Identify which cell holds the provided text, then report its [X, Y] central coordinate. 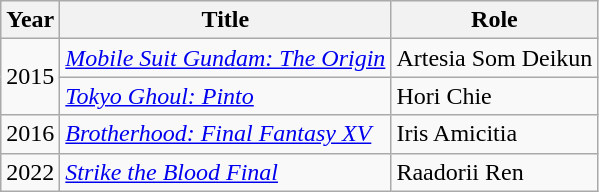
2022 [30, 172]
Mobile Suit Gundam: The Origin [226, 58]
Iris Amicitia [494, 134]
Role [494, 20]
Tokyo Ghoul: Pinto [226, 96]
Artesia Som Deikun [494, 58]
Strike the Blood Final [226, 172]
Raadorii Ren [494, 172]
2016 [30, 134]
Brotherhood: Final Fantasy XV [226, 134]
Year [30, 20]
Hori Chie [494, 96]
Title [226, 20]
2015 [30, 77]
